Capture the cell that displays the provided text and extract its [X, Y] central coordinate. 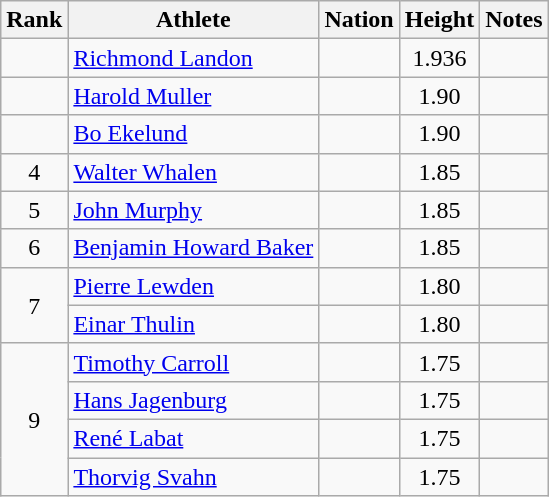
Pierre Lewden [194, 286]
Harold Muller [194, 96]
Rank [34, 20]
Athlete [194, 20]
6 [34, 248]
Walter Whalen [194, 172]
Hans Jagenburg [194, 400]
Height [439, 20]
1.936 [439, 58]
Richmond Landon [194, 58]
5 [34, 210]
Timothy Carroll [194, 362]
Benjamin Howard Baker [194, 248]
7 [34, 305]
Einar Thulin [194, 324]
Nation [359, 20]
Notes [514, 20]
Thorvig Svahn [194, 477]
René Labat [194, 438]
Bo Ekelund [194, 134]
John Murphy [194, 210]
9 [34, 419]
4 [34, 172]
